Extract the (x, y) coordinate from the center of the cell holding the provided text.  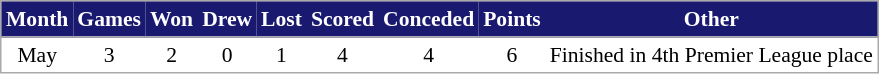
Games (110, 20)
May (38, 55)
Scored (342, 20)
Other (711, 20)
Conceded (429, 20)
1 (282, 55)
Lost (282, 20)
2 (171, 55)
Won (171, 20)
3 (110, 55)
Month (38, 20)
6 (512, 55)
Points (512, 20)
Finished in 4th Premier League place (711, 55)
Drew (228, 20)
0 (228, 55)
